Output the (x, y) coordinate of the center of the cell containing the given text.  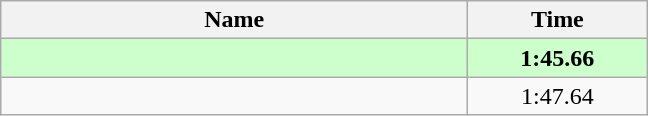
1:47.64 (558, 96)
Time (558, 20)
Name (234, 20)
1:45.66 (558, 58)
